Scan for the cell matching the given text and deliver its [X, Y] coordinate at center. 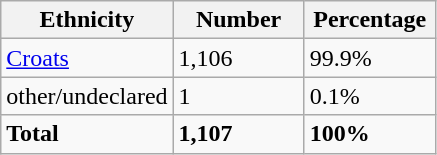
Percentage [370, 20]
Ethnicity [87, 20]
Croats [87, 58]
other/undeclared [87, 96]
99.9% [370, 58]
1,106 [238, 58]
1 [238, 96]
100% [370, 134]
1,107 [238, 134]
Number [238, 20]
Total [87, 134]
0.1% [370, 96]
